Extract the (X, Y) coordinate from the center of the cell holding the provided text.  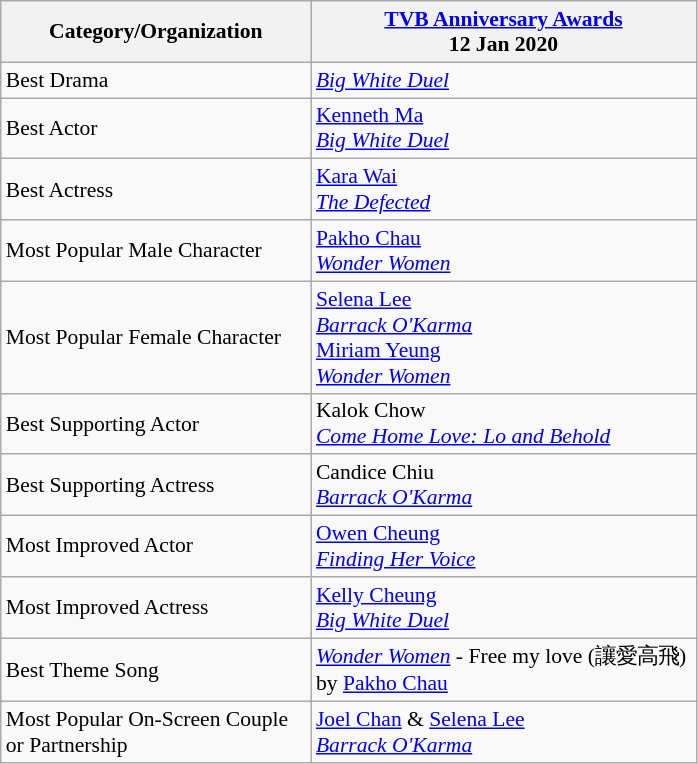
Big White Duel (504, 80)
Best Actress (156, 190)
Most Improved Actor (156, 546)
Pakho Chau Wonder Women (504, 250)
Selena Lee Barrack O'KarmaMiriam Yeung Wonder Women (504, 337)
Best Drama (156, 80)
Best Theme Song (156, 670)
Best Supporting Actor (156, 424)
Kalok Chow Come Home Love: Lo and Behold (504, 424)
Kara Wai The Defected (504, 190)
Most Popular On-Screen Couple or Partnership (156, 732)
Category/Organization (156, 32)
Wonder Women - Free my love (讓愛高飛) by Pakho Chau (504, 670)
Kenneth Ma Big White Duel (504, 128)
TVB Anniversary Awards12 Jan 2020 (504, 32)
Kelly Cheung Big White Duel (504, 608)
Most Popular Male Character (156, 250)
Most Popular Female Character (156, 337)
Joel Chan & Selena Lee Barrack O'Karma (504, 732)
Owen Cheung Finding Her Voice (504, 546)
Candice Chiu Barrack O'Karma (504, 486)
Best Actor (156, 128)
Most Improved Actress (156, 608)
Best Supporting Actress (156, 486)
